Detect which cell encompasses the target text, then output its (x, y) center coordinate. 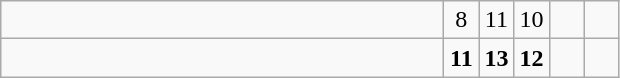
8 (462, 20)
13 (496, 58)
10 (532, 20)
12 (532, 58)
